Determine the [x, y] coordinate at the center of the cell enclosing the given text.  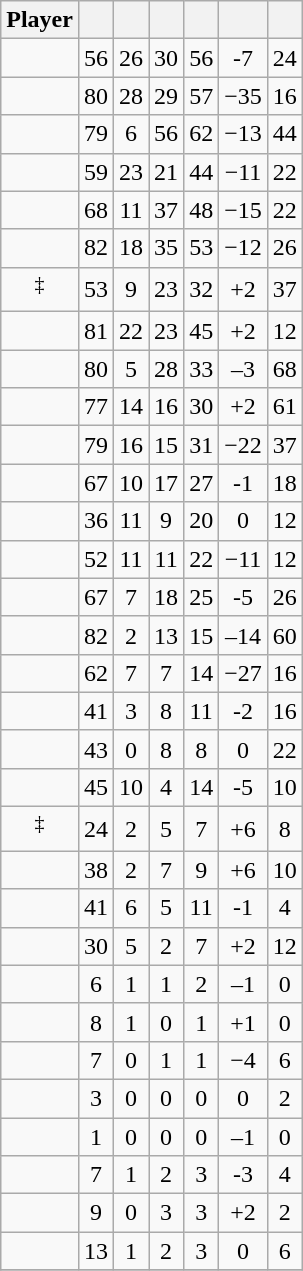
−4 [244, 1060]
-2 [244, 711]
60 [284, 635]
−22 [244, 445]
25 [202, 597]
Player [40, 20]
−35 [244, 96]
21 [166, 172]
77 [96, 407]
−27 [244, 673]
59 [96, 172]
-7 [244, 58]
48 [202, 210]
52 [96, 559]
29 [166, 96]
−12 [244, 248]
17 [166, 483]
32 [202, 290]
27 [202, 483]
-3 [244, 1175]
33 [202, 369]
31 [202, 445]
61 [284, 407]
43 [96, 749]
–14 [244, 635]
−13 [244, 134]
35 [166, 248]
+1 [244, 1022]
38 [96, 870]
81 [96, 331]
36 [96, 521]
–3 [244, 369]
−15 [244, 210]
20 [202, 521]
57 [202, 96]
